Output the (x, y) coordinate of the center of the cell containing the given text.  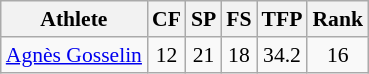
Agnès Gosselin (74, 55)
TFP (282, 19)
FS (238, 19)
16 (338, 55)
34.2 (282, 55)
Athlete (74, 19)
12 (166, 55)
Rank (338, 19)
SP (204, 19)
21 (204, 55)
18 (238, 55)
CF (166, 19)
